Return the (X, Y) coordinate for the center point of the cell that contains the specified text.  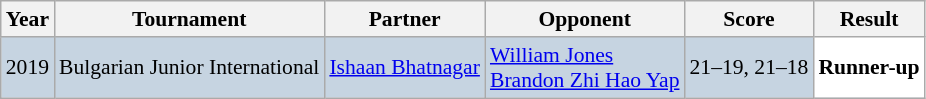
21–19, 21–18 (750, 68)
Year (28, 19)
Ishaan Bhatnagar (404, 68)
Bulgarian Junior International (189, 68)
Result (868, 19)
Runner-up (868, 68)
Opponent (585, 19)
Partner (404, 19)
William Jones Brandon Zhi Hao Yap (585, 68)
Tournament (189, 19)
2019 (28, 68)
Score (750, 19)
